Search for the cell housing the specified text and yield its [X, Y] center coordinate. 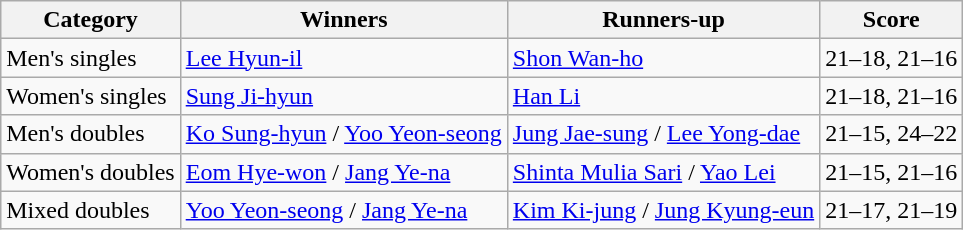
Han Li [663, 96]
Jung Jae-sung / Lee Yong-dae [663, 134]
Shinta Mulia Sari / Yao Lei [663, 172]
21–15, 24–22 [892, 134]
Eom Hye-won / Jang Ye-na [344, 172]
Sung Ji-hyun [344, 96]
Winners [344, 20]
Men's singles [90, 58]
21–17, 21–19 [892, 210]
21–15, 21–16 [892, 172]
Shon Wan-ho [663, 58]
Yoo Yeon-seong / Jang Ye-na [344, 210]
Category [90, 20]
Men's doubles [90, 134]
Score [892, 20]
Ko Sung-hyun / Yoo Yeon-seong [344, 134]
Kim Ki-jung / Jung Kyung-eun [663, 210]
Runners-up [663, 20]
Women's singles [90, 96]
Lee Hyun-il [344, 58]
Women's doubles [90, 172]
Mixed doubles [90, 210]
